Output the [x, y] coordinate of the center of the cell containing the given text.  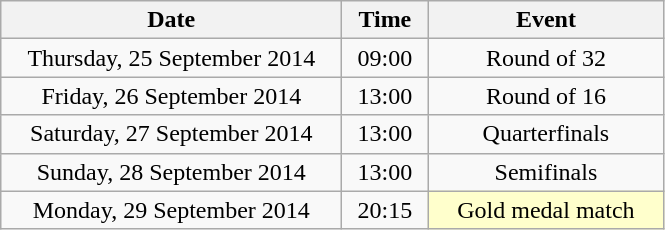
Date [172, 20]
Monday, 29 September 2014 [172, 210]
20:15 [385, 210]
Time [385, 20]
Gold medal match [546, 210]
Semifinals [546, 172]
Friday, 26 September 2014 [172, 96]
Round of 32 [546, 58]
Sunday, 28 September 2014 [172, 172]
09:00 [385, 58]
Event [546, 20]
Thursday, 25 September 2014 [172, 58]
Quarterfinals [546, 134]
Round of 16 [546, 96]
Saturday, 27 September 2014 [172, 134]
